Scan for the cell matching the given text and deliver its [X, Y] coordinate at center. 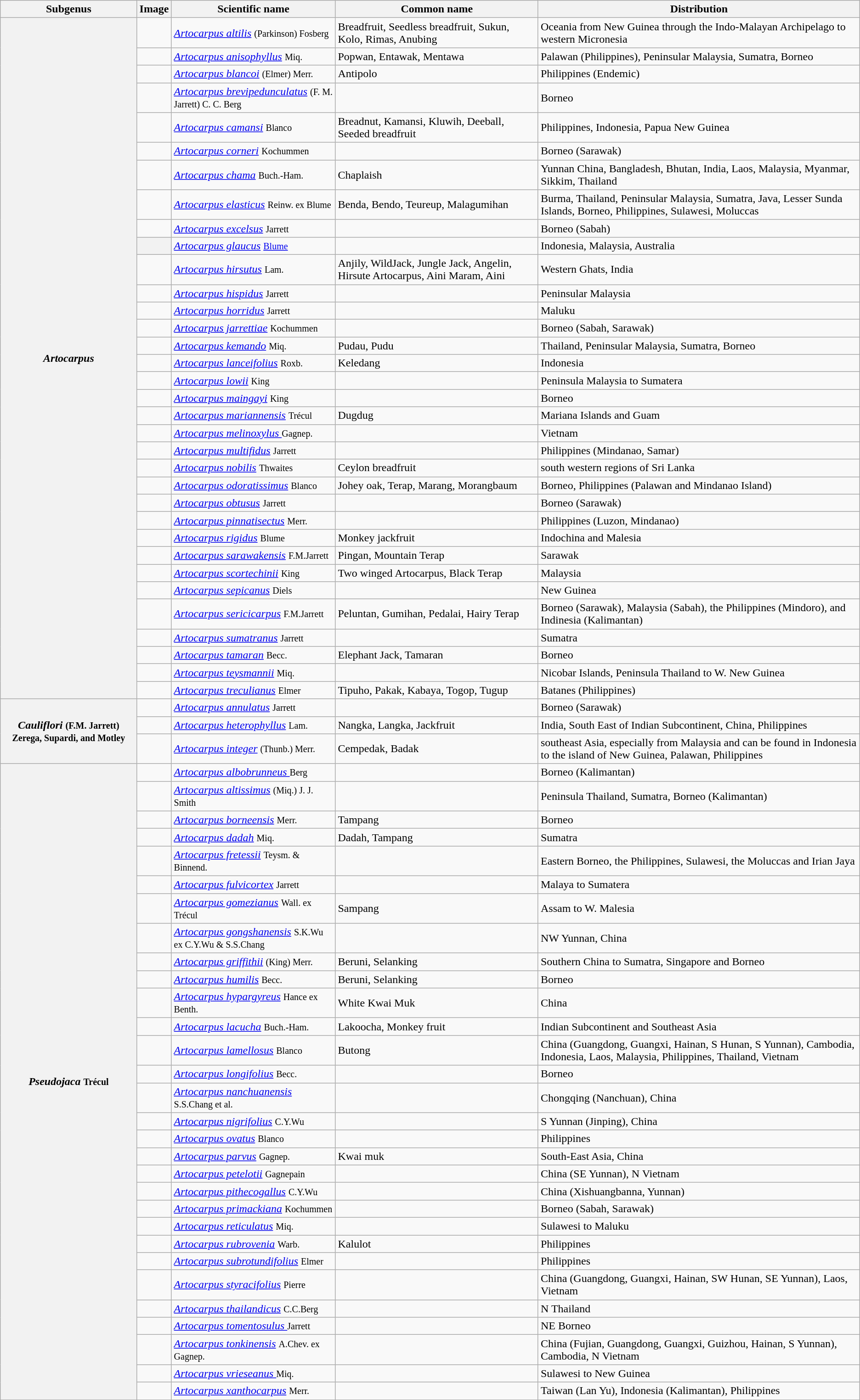
Artocarpus hirsutus Lam. [254, 269]
Artocarpus horridus Jarrett [254, 311]
Popwan, Entawak, Mentawa [437, 56]
Artocarpus fretessii Teysm. & Binnend. [254, 860]
Vietnam [699, 433]
Artocarpus corneri Kochummen [254, 151]
Peninsular Malaysia [699, 293]
Monkey jackfruit [437, 538]
Tipuho, Pakak, Kabaya, Togop, Tugup [437, 690]
Peluntan, Gumihan, Pedalai, Hairy Terap [437, 614]
south western regions of Sri Lanka [699, 468]
New Guinea [699, 590]
Eastern Borneo, the Philippines, Sulawesi, the Moluccas and Irian Jaya [699, 860]
Image [154, 9]
White Kwai Muk [437, 1003]
Artocarpus sepicanus Diels [254, 590]
Artocarpus annulatus Jarrett [254, 708]
China (Fujian, Guangdong, Guangxi, Guizhou, Hainan, S Yunnan), Cambodia, N Vietnam [699, 1350]
Artocarpus nobilis Thwaites [254, 468]
Artocarpus odoratissimus Blanco [254, 485]
Artocarpus primackiana Kochummen [254, 1209]
Artocarpus ovatus Blanco [254, 1139]
Johey oak, Terap, Marang, Morangbaum [437, 485]
China [699, 1003]
China (SE Yunnan), N Vietnam [699, 1174]
Indian Subcontinent and Southeast Asia [699, 1027]
Artocarpus petelotii Gagnepain [254, 1174]
Artocarpus lowii King [254, 381]
Artocarpus xanthocarpus Merr. [254, 1391]
Artocarpus heterophyllus Lam. [254, 725]
Artocarpus sericicarpus F.M.Jarrett [254, 614]
Pudau, Pudu [437, 346]
Tampang [437, 820]
Artocarpus humilis Becc. [254, 979]
Chaplaish [437, 174]
Ceylon breadfruit [437, 468]
Artocarpus chama Buch.-Ham. [254, 174]
Cauliflori (F.M. Jarrett) Zerega, Supardi, and Motley [69, 731]
Taiwan (Lan Yu), Indonesia (Kalimantan), Philippines [699, 1391]
Artocarpus borneensis Merr. [254, 820]
Burma, Thailand, Peninsular Malaysia, Sumatra, Java, Lesser Sunda Islands, Borneo, Philippines, Sulawesi, Moluccas [699, 205]
Artocarpus griffithii (King) Merr. [254, 962]
Artocarpus lacucha Buch.-Ham. [254, 1027]
Breadnut, Kamansi, Kluwih, Deeball, Seeded breadfruit [437, 128]
Artocarpus [69, 358]
Lakoocha, Monkey fruit [437, 1027]
Elephant Jack, Tamaran [437, 655]
Artocarpus hypargyreus Hance ex Benth. [254, 1003]
Yunnan China, Bangladesh, Bhutan, India, Laos, Malaysia, Myanmar, Sikkim, Thailand [699, 174]
Artocarpus anisophyllus Miq. [254, 56]
Butong [437, 1051]
Philippines (Luzon, Mindanao) [699, 520]
Borneo (Kalimantan) [699, 772]
Artocarpus rigidus Blume [254, 538]
Artocarpus excelsus Jarrett [254, 228]
Kalulot [437, 1244]
South-East Asia, China [699, 1156]
Assam to W. Malesia [699, 908]
Artocarpus pinnatisectus Merr. [254, 520]
S Yunnan (Jinping), China [699, 1121]
Philippines (Mindanao, Samar) [699, 450]
Distribution [699, 9]
Subgenus [69, 9]
Artocarpus blancoi (Elmer) Merr. [254, 74]
Philippines, Indonesia, Papua New Guinea [699, 128]
India, South East of Indian Subcontinent, China, Philippines [699, 725]
Sarawak [699, 555]
NW Yunnan, China [699, 939]
Artocarpus kemando Miq. [254, 346]
Thailand, Peninsular Malaysia, Sumatra, Borneo [699, 346]
Artocarpus maingayi King [254, 398]
Artocarpus pithecogallus C.Y.Wu [254, 1191]
Peninsula Malaysia to Sumatera [699, 381]
Peninsula Thailand, Sumatra, Borneo (Kalimantan) [699, 796]
Artocarpus lamellosus Blanco [254, 1051]
Two winged Artocarpus, Black Terap [437, 573]
Artocarpus integer (Thunb.) Merr. [254, 748]
Indonesia [699, 363]
Scientific name [254, 9]
Dadah, Tampang [437, 837]
Artocarpus subrotundifolius Elmer [254, 1261]
Anjily, WildJack, Jungle Jack, Angelin, Hirsute Artocarpus, Aini Maram, Aini [437, 269]
Artocarpus dadah Miq. [254, 837]
China (Guangdong, Guangxi, Hainan, S Hunan, S Yunnan), Cambodia, Indonesia, Laos, Malaysia, Philippines, Thailand, Vietnam [699, 1051]
Artocarpus camansi Blanco [254, 128]
Artocarpus mariannensis Trécul [254, 416]
Artocarpus multifidus Jarrett [254, 450]
Dugdug [437, 416]
Artocarpus melinoxylus Gagnep. [254, 433]
Borneo (Sarawak), Malaysia (Sabah), the Philippines (Mindoro), and Indinesia (Kalimantan) [699, 614]
Artocarpus jarrettiae Kochummen [254, 328]
Artocarpus thailandicus C.C.Berg [254, 1309]
Artocarpus tamaran Becc. [254, 655]
Artocarpus rubrovenia Warb. [254, 1244]
Artocarpus tonkinensis A.Chev. ex Gagnep. [254, 1350]
Artocarpus lanceifolius Roxb. [254, 363]
Artocarpus longifolius Becc. [254, 1074]
Artocarpus treculianus Elmer [254, 690]
Artocarpus gongshanensis S.K.Wu ex C.Y.Wu & S.S.Chang [254, 939]
Sulawesi to New Guinea [699, 1373]
Artocarpus glaucus Blume [254, 246]
Artocarpus altilis (Parkinson) Fosberg [254, 33]
Artocarpus fulvicortex Jarrett [254, 884]
Nicobar Islands, Peninsula Thailand to W. New Guinea [699, 673]
Sampang [437, 908]
NE Borneo [699, 1326]
Antipolo [437, 74]
Artocarpus altissimus (Miq.) J. J. Smith [254, 796]
Malaysia [699, 573]
Batanes (Philippines) [699, 690]
Artocarpus vrieseanus Miq. [254, 1373]
Mariana Islands and Guam [699, 416]
Artocarpus tomentosulus Jarrett [254, 1326]
Artocarpus obtusus Jarrett [254, 503]
Philippines (Endemic) [699, 74]
Artocarpus teysmannii Miq. [254, 673]
Artocarpus albobrunneus Berg [254, 772]
Oceania from New Guinea through the Indo-Malayan Archipelago to western Micronesia [699, 33]
Artocarpus nanchuanensis S.S.Chang et al. [254, 1097]
Western Ghats, India [699, 269]
Breadfruit, Seedless breadfruit, Sukun, Kolo, Rimas, Anubing [437, 33]
Artocarpus scortechinii King [254, 573]
southeast Asia, especially from Malaysia and can be found in Indonesia to the island of New Guinea, Palawan, Philippines [699, 748]
Malaya to Sumatera [699, 884]
Indochina and Malesia [699, 538]
Borneo, Philippines (Palawan and Mindanao Island) [699, 485]
Borneo (Sabah) [699, 228]
Southern China to Sumatra, Singapore and Borneo [699, 962]
Artocarpus gomezianus Wall. ex Trécul [254, 908]
Cempedak, Badak [437, 748]
Sulawesi to Maluku [699, 1226]
Indonesia, Malaysia, Australia [699, 246]
Pingan, Mountain Terap [437, 555]
Chongqing (Nanchuan), China [699, 1097]
Pseudojaca Trécul [69, 1082]
Keledang [437, 363]
Artocarpus reticulatus Miq. [254, 1226]
Benda, Bendo, Teureup, Malagumihan [437, 205]
Artocarpus brevipedunculatus (F. M. Jarrett) C. C. Berg [254, 97]
Kwai muk [437, 1156]
Artocarpus elasticus Reinw. ex Blume [254, 205]
Artocarpus nigrifolius C.Y.Wu [254, 1121]
Nangka, Langka, Jackfruit [437, 725]
Artocarpus hispidus Jarrett [254, 293]
Maluku [699, 311]
Artocarpus sarawakensis F.M.Jarrett [254, 555]
Palawan (Philippines), Peninsular Malaysia, Sumatra, Borneo [699, 56]
China (Xishuangbanna, Yunnan) [699, 1191]
China (Guangdong, Guangxi, Hainan, SW Hunan, SE Yunnan), Laos, Vietnam [699, 1285]
Artocarpus parvus Gagnep. [254, 1156]
Artocarpus sumatranus Jarrett [254, 638]
N Thailand [699, 1309]
Artocarpus styracifolius Pierre [254, 1285]
Common name [437, 9]
